Provide the (x, y) coordinate of the cell's center where the given text is located.  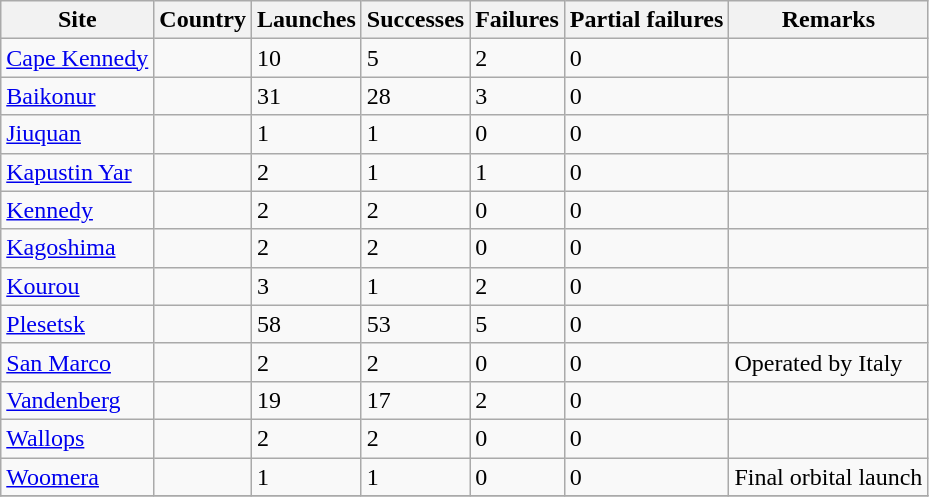
Partial failures (646, 20)
19 (307, 400)
Vandenberg (78, 400)
Kagoshima (78, 248)
Site (78, 20)
Remarks (828, 20)
Cape Kennedy (78, 58)
Successes (415, 20)
Launches (307, 20)
Kapustin Yar (78, 172)
Country (203, 20)
53 (415, 324)
Operated by Italy (828, 362)
Failures (518, 20)
Jiuquan (78, 134)
Final orbital launch (828, 477)
28 (415, 96)
17 (415, 400)
31 (307, 96)
Kennedy (78, 210)
58 (307, 324)
10 (307, 58)
Kourou (78, 286)
Wallops (78, 438)
Woomera (78, 477)
San Marco (78, 362)
Baikonur (78, 96)
Plesetsk (78, 324)
